Search for the cell housing the specified text and yield its [x, y] center coordinate. 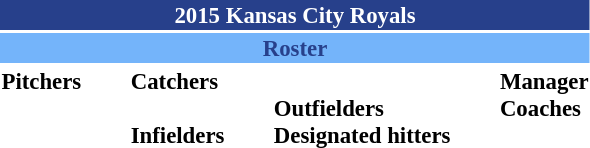
2015 Kansas City Royals [295, 15]
Roster [295, 48]
